Identify which cell holds the provided text, then report its [X, Y] central coordinate. 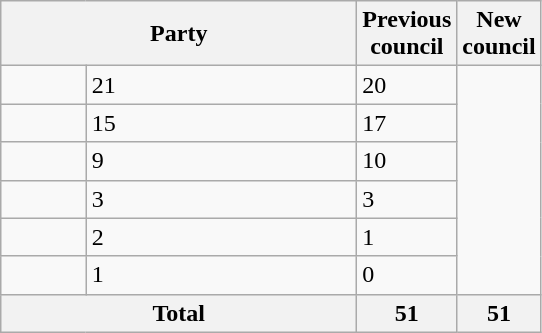
21 [222, 85]
17 [407, 123]
Total [179, 313]
9 [222, 161]
Party [179, 34]
Previous council [407, 34]
New council [499, 34]
2 [222, 237]
20 [407, 85]
0 [407, 275]
15 [222, 123]
10 [407, 161]
